Return (x, y) of the center of cell containing provided text 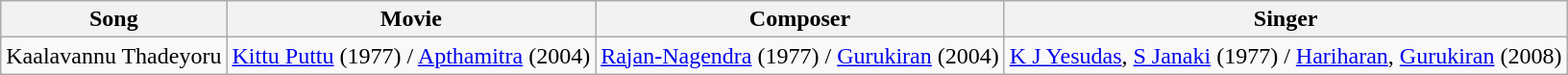
Movie (411, 19)
Kaalavannu Thadeyoru (113, 56)
K J Yesudas, S Janaki (1977) / Hariharan, Gurukiran (2008) (1286, 56)
Singer (1286, 19)
Kittu Puttu (1977) / Apthamitra (2004) (411, 56)
Rajan-Nagendra (1977) / Gurukiran (2004) (800, 56)
Song (113, 19)
Composer (800, 19)
